Provide the [x, y] coordinate of the cell's center where the given text is located.  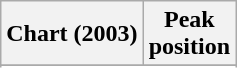
Peakposition [189, 34]
Chart (2003) [72, 34]
